Output the (X, Y) coordinate of the center of the cell containing the given text.  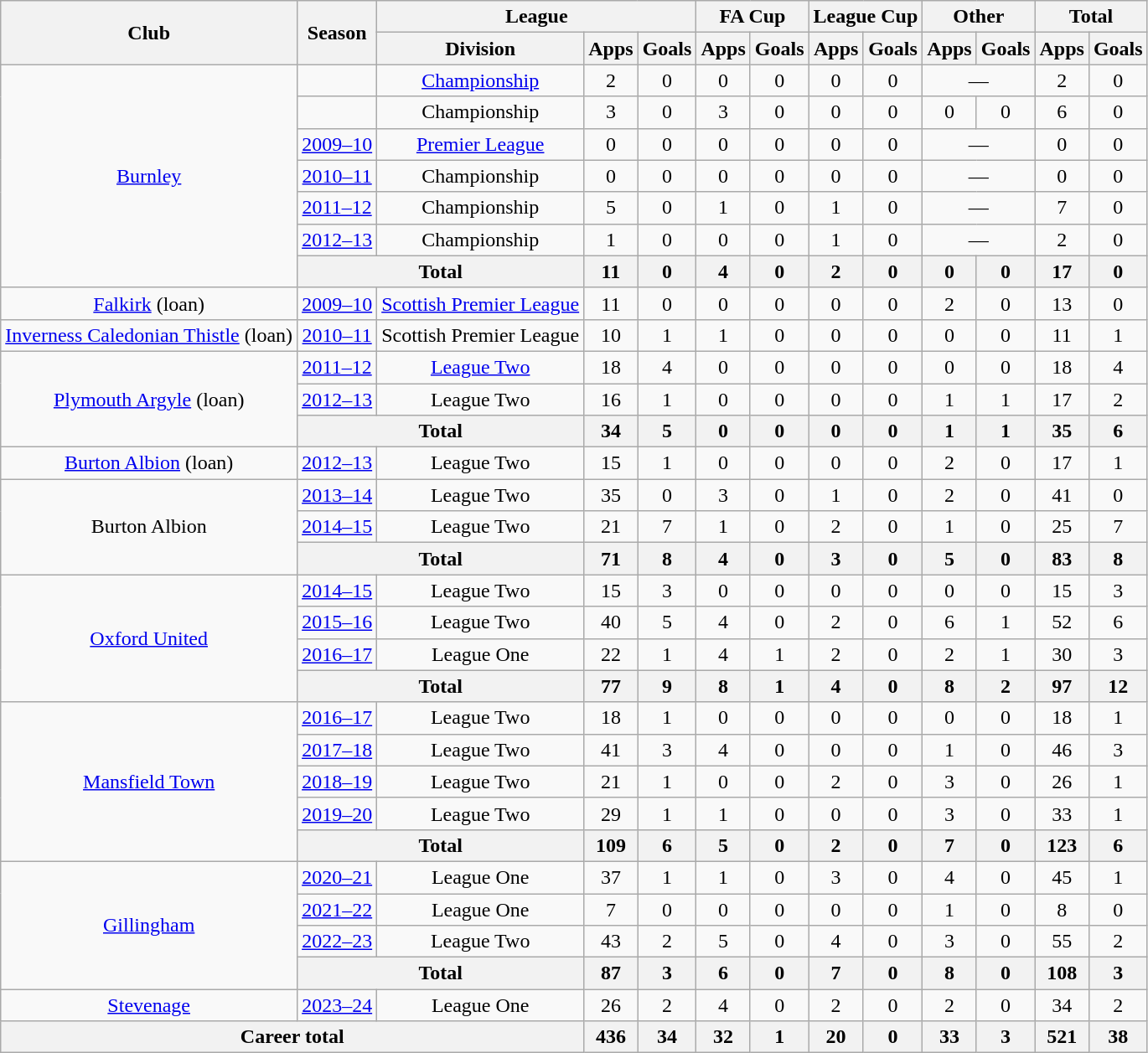
Burton Albion (149, 527)
10 (611, 335)
43 (611, 942)
436 (611, 1037)
77 (611, 686)
38 (1118, 1037)
9 (667, 686)
Premier League (481, 144)
52 (1062, 622)
109 (611, 845)
45 (1062, 877)
521 (1062, 1037)
League (536, 17)
Gillingham (149, 925)
55 (1062, 942)
2020–21 (337, 877)
108 (1062, 973)
Other (979, 17)
13 (1062, 303)
71 (611, 559)
League Cup (866, 17)
Division (481, 49)
Career total (292, 1037)
Mansfield Town (149, 782)
25 (1062, 527)
46 (1062, 750)
2021–22 (337, 909)
30 (1062, 654)
Falkirk (loan) (149, 303)
20 (836, 1037)
2018–19 (337, 782)
Oxford United (149, 638)
123 (1062, 845)
37 (611, 877)
Plymouth Argyle (loan) (149, 399)
Burton Albion (loan) (149, 463)
FA Cup (752, 17)
2022–23 (337, 942)
2013–14 (337, 495)
97 (1062, 686)
83 (1062, 559)
32 (723, 1037)
22 (611, 654)
2023–24 (337, 1005)
12 (1118, 686)
Inverness Caledonian Thistle (loan) (149, 335)
Club (149, 33)
40 (611, 622)
Season (337, 33)
Burnley (149, 176)
29 (611, 813)
2017–18 (337, 750)
87 (611, 973)
2015–16 (337, 622)
Stevenage (149, 1005)
2019–20 (337, 813)
16 (611, 400)
